Identify which cell holds the provided text, then report its (X, Y) central coordinate. 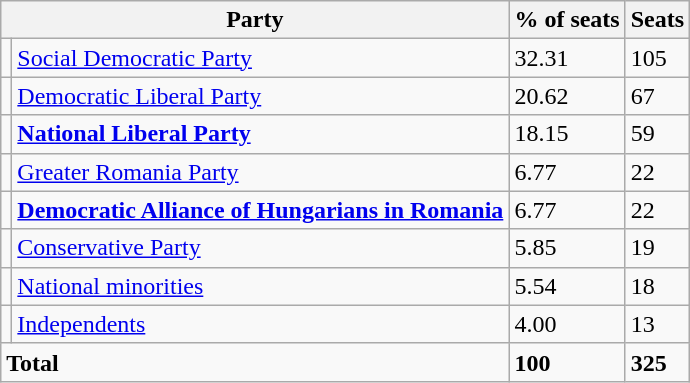
5.85 (567, 248)
5.54 (567, 286)
National Liberal Party (260, 134)
59 (657, 134)
19 (657, 248)
18 (657, 286)
Social Democratic Party (260, 58)
67 (657, 96)
Democratic Liberal Party (260, 96)
Independents (260, 324)
105 (657, 58)
20.62 (567, 96)
13 (657, 324)
Greater Romania Party (260, 172)
Seats (657, 20)
100 (567, 362)
4.00 (567, 324)
325 (657, 362)
18.15 (567, 134)
32.31 (567, 58)
Total (255, 362)
Democratic Alliance of Hungarians in Romania (260, 210)
National minorities (260, 286)
Conservative Party (260, 248)
% of seats (567, 20)
Party (255, 20)
